Pinpoint the cell where the given text exists, returning its (x, y) midpoint coordinate. 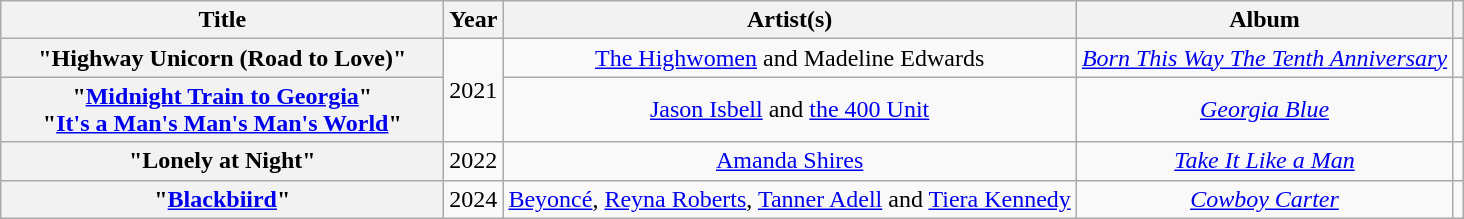
"Blackbiird" (222, 199)
Georgia Blue (1264, 110)
2024 (474, 199)
Album (1264, 20)
Born This Way The Tenth Anniversary (1264, 58)
2022 (474, 161)
"Lonely at Night" (222, 161)
Artist(s) (790, 20)
Title (222, 20)
"Highway Unicorn (Road to Love)" (222, 58)
Year (474, 20)
The Highwomen and Madeline Edwards (790, 58)
Cowboy Carter (1264, 199)
Take It Like a Man (1264, 161)
"Midnight Train to Georgia" "It's a Man's Man's Man's World" (222, 110)
Beyoncé, Reyna Roberts, Tanner Adell and Tiera Kennedy (790, 199)
Amanda Shires (790, 161)
2021 (474, 90)
Jason Isbell and the 400 Unit (790, 110)
